Output the [X, Y] coordinate of the center of the cell containing the given text.  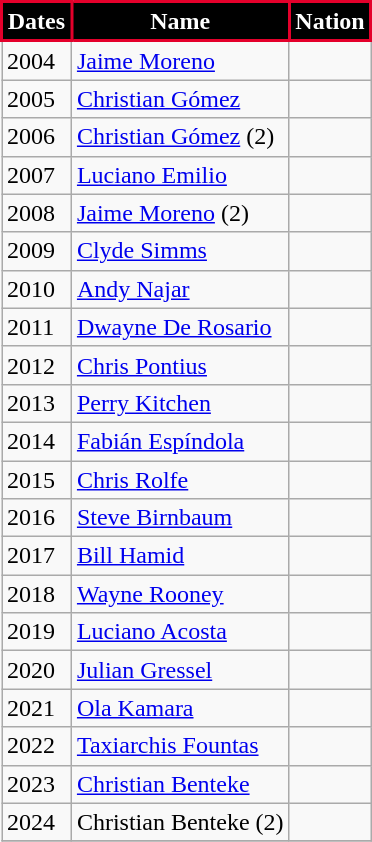
Perry Kitchen [180, 403]
Jaime Moreno (2) [180, 213]
Christian Benteke (2) [180, 822]
Jaime Moreno [180, 60]
Name [180, 22]
2015 [37, 479]
Julian Gressel [180, 670]
2020 [37, 670]
Wayne Rooney [180, 594]
2024 [37, 822]
2017 [37, 556]
Christian Gómez [180, 99]
Dwayne De Rosario [180, 327]
2019 [37, 632]
2007 [37, 175]
Fabián Espíndola [180, 441]
2012 [37, 365]
Chris Pontius [180, 365]
Andy Najar [180, 289]
Luciano Acosta [180, 632]
2009 [37, 251]
Dates [37, 22]
2013 [37, 403]
2016 [37, 518]
Taxiarchis Fountas [180, 746]
2014 [37, 441]
2005 [37, 99]
Clyde Simms [180, 251]
2008 [37, 213]
2006 [37, 137]
Chris Rolfe [180, 479]
2023 [37, 784]
Nation [330, 22]
2004 [37, 60]
Bill Hamid [180, 556]
2018 [37, 594]
Steve Birnbaum [180, 518]
2021 [37, 708]
Christian Benteke [180, 784]
2010 [37, 289]
2022 [37, 746]
Luciano Emilio [180, 175]
Christian Gómez (2) [180, 137]
2011 [37, 327]
Ola Kamara [180, 708]
